Pinpoint the cell where the given text exists, returning its [x, y] midpoint coordinate. 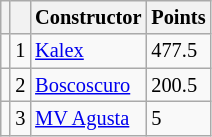
477.5 [178, 51]
Points [178, 17]
Kalex [88, 51]
5 [178, 118]
Boscoscuro [88, 85]
200.5 [178, 85]
Constructor [88, 17]
2 [20, 85]
1 [20, 51]
3 [20, 118]
MV Agusta [88, 118]
